Provide the [x, y] coordinate of the cell's center where the given text is located.  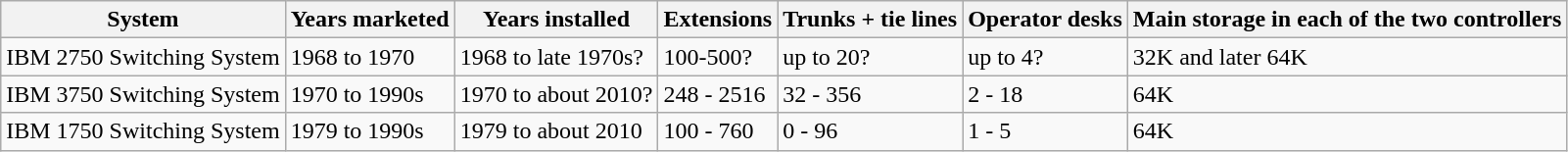
up to 20? [870, 57]
100-500? [718, 57]
IBM 3750 Switching System [143, 94]
Trunks + tie lines [870, 20]
1979 to about 2010 [556, 131]
100 - 760 [718, 131]
1 - 5 [1046, 131]
1970 to 1990s [370, 94]
32 - 356 [870, 94]
1979 to 1990s [370, 131]
248 - 2516 [718, 94]
32K and later 64K [1348, 57]
1968 to 1970 [370, 57]
Years installed [556, 20]
Operator desks [1046, 20]
1968 to late 1970s? [556, 57]
up to 4? [1046, 57]
1970 to about 2010? [556, 94]
2 - 18 [1046, 94]
Extensions [718, 20]
0 - 96 [870, 131]
Years marketed [370, 20]
IBM 2750 Switching System [143, 57]
System [143, 20]
IBM 1750 Switching System [143, 131]
Main storage in each of the two controllers [1348, 20]
